Identify which cell holds the provided text, then report its (X, Y) central coordinate. 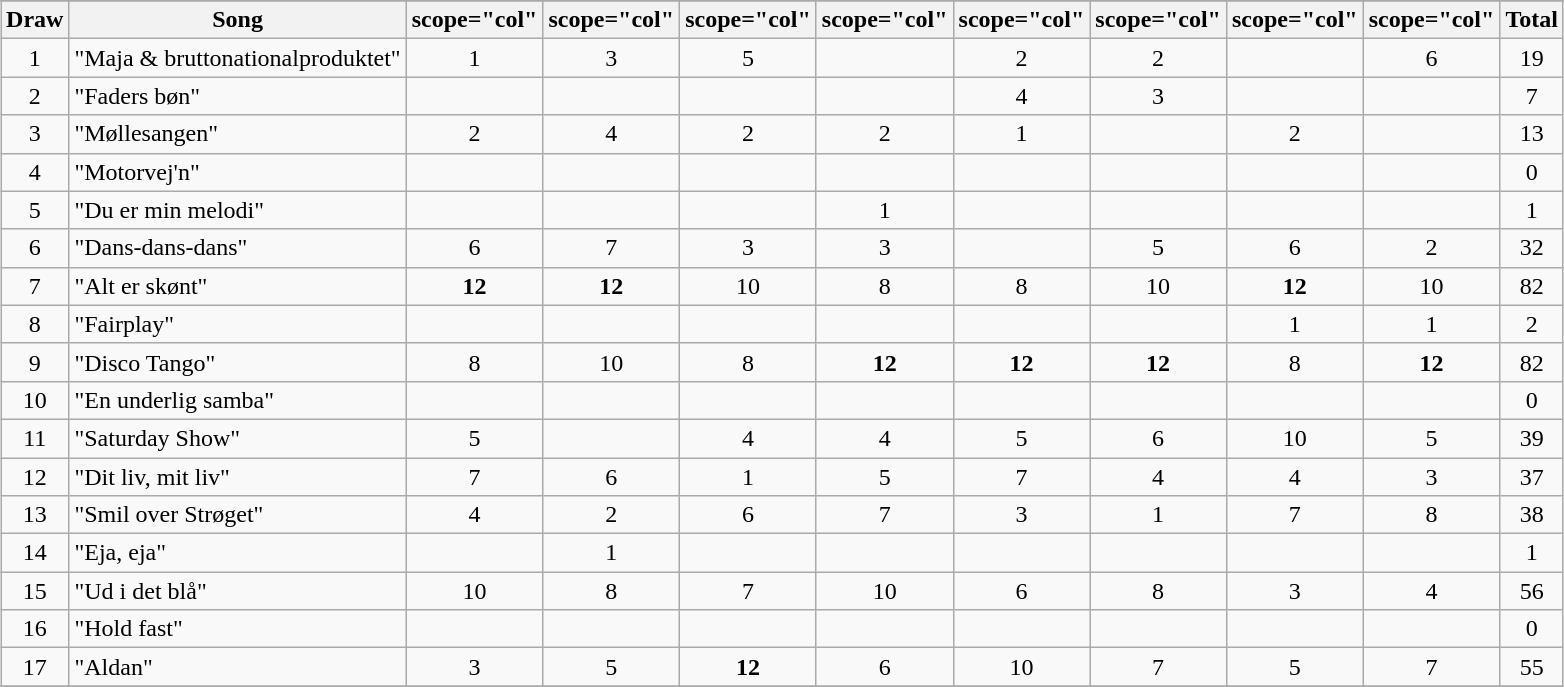
"Maja & bruttonationalproduktet" (238, 58)
38 (1532, 515)
"Dans-dans-dans" (238, 248)
9 (35, 362)
"Møllesangen" (238, 134)
17 (35, 667)
"Motorvej'n" (238, 172)
Total (1532, 20)
"Alt er skønt" (238, 286)
15 (35, 591)
39 (1532, 438)
"Disco Tango" (238, 362)
19 (1532, 58)
"En underlig samba" (238, 400)
11 (35, 438)
"Dit liv, mit liv" (238, 477)
"Du er min melodi" (238, 210)
Draw (35, 20)
"Aldan" (238, 667)
"Saturday Show" (238, 438)
56 (1532, 591)
Song (238, 20)
"Smil over Strøget" (238, 515)
16 (35, 629)
"Hold fast" (238, 629)
"Faders bøn" (238, 96)
32 (1532, 248)
"Ud i det blå" (238, 591)
"Eja, eja" (238, 553)
55 (1532, 667)
14 (35, 553)
37 (1532, 477)
"Fairplay" (238, 324)
